Scan for the cell matching the given text and deliver its [x, y] coordinate at center. 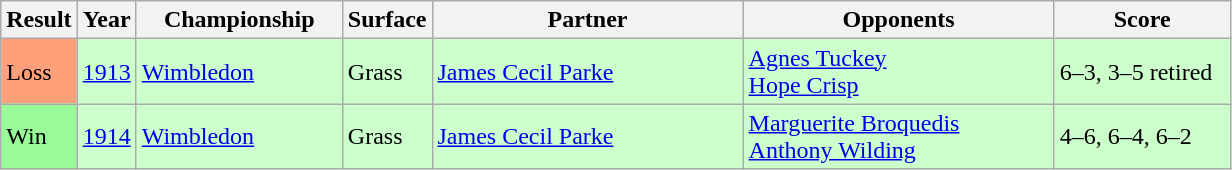
Result [39, 20]
Marguerite Broquedis Anthony Wilding [898, 136]
Score [1142, 20]
Surface [387, 20]
Win [39, 136]
6–3, 3–5 retired [1142, 72]
4–6, 6–4, 6–2 [1142, 136]
Year [106, 20]
Partner [588, 20]
Championship [239, 20]
Loss [39, 72]
1914 [106, 136]
Opponents [898, 20]
Agnes Tuckey Hope Crisp [898, 72]
1913 [106, 72]
